From the cell containing the given text, extract its center point as (X, Y) coordinate. 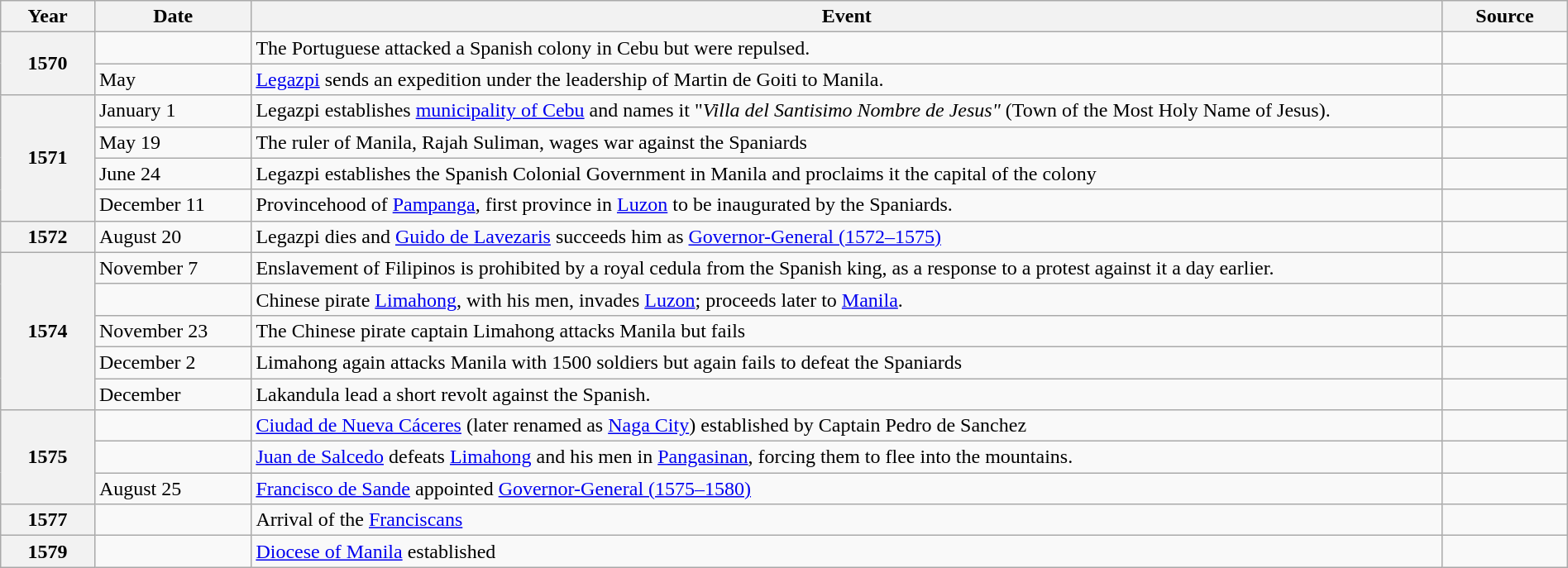
1579 (48, 551)
Provincehood of Pampanga, first province in Luzon to be inaugurated by the Spaniards. (847, 205)
November 7 (172, 268)
Legazpi establishes municipality of Cebu and names it "Villa del Santisimo Nombre de Jesus" (Town of the Most Holy Name of Jesus). (847, 111)
Juan de Salcedo defeats Limahong and his men in Pangasinan, forcing them to flee into the mountains. (847, 457)
Diocese of Manila established (847, 551)
1570 (48, 64)
November 23 (172, 331)
1577 (48, 520)
The Portuguese attacked a Spanish colony in Cebu but were repulsed. (847, 48)
Year (48, 17)
December 2 (172, 362)
January 1 (172, 111)
1571 (48, 158)
The ruler of Manila, Rajah Suliman, wages war against the Spaniards (847, 142)
1575 (48, 457)
Limahong again attacks Manila with 1500 soldiers but again fails to defeat the Spaniards (847, 362)
1574 (48, 331)
Lakandula lead a short revolt against the Spanish. (847, 394)
Date (172, 17)
August 25 (172, 489)
August 20 (172, 236)
1572 (48, 236)
December 11 (172, 205)
Chinese pirate Limahong, with his men, invades Luzon; proceeds later to Manila. (847, 299)
December (172, 394)
May 19 (172, 142)
Francisco de Sande appointed Governor-General (1575–1580) (847, 489)
Enslavement of Filipinos is prohibited by a royal cedula from the Spanish king, as a response to a protest against it a day earlier. (847, 268)
May (172, 79)
Legazpi establishes the Spanish Colonial Government in Manila and proclaims it the capital of the colony (847, 174)
Arrival of the Franciscans (847, 520)
Legazpi sends an expedition under the leadership of Martin de Goiti to Manila. (847, 79)
June 24 (172, 174)
Event (847, 17)
The Chinese pirate captain Limahong attacks Manila but fails (847, 331)
Legazpi dies and Guido de Lavezaris succeeds him as Governor-General (1572–1575) (847, 236)
Ciudad de Nueva Cáceres (later renamed as Naga City) established by Captain Pedro de Sanchez (847, 426)
Source (1505, 17)
